Capture the cell that displays the provided text and extract its (X, Y) central coordinate. 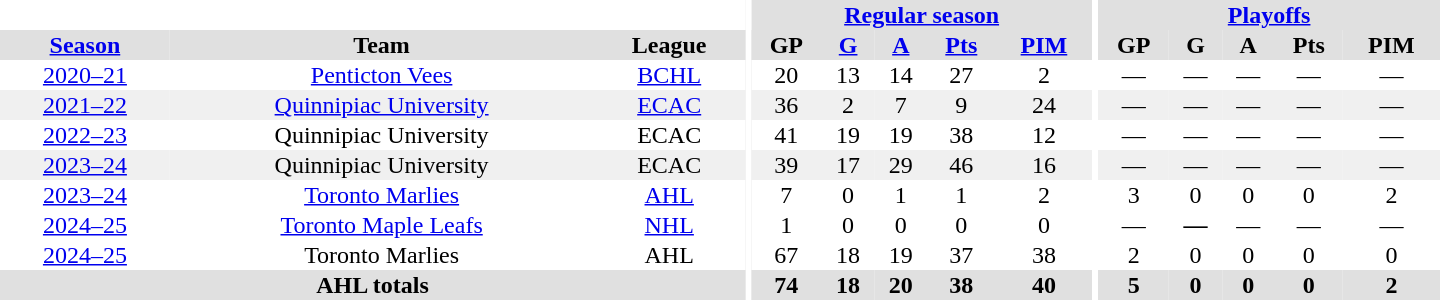
NHL (669, 225)
League (669, 45)
74 (786, 285)
37 (961, 255)
AHL totals (372, 285)
2021–22 (85, 105)
17 (848, 165)
2020–21 (85, 75)
13 (848, 75)
41 (786, 135)
67 (786, 255)
36 (786, 105)
39 (786, 165)
Playoffs (1269, 15)
9 (961, 105)
Toronto Maple Leafs (382, 225)
5 (1134, 285)
24 (1044, 105)
29 (900, 165)
27 (961, 75)
16 (1044, 165)
Regular season (922, 15)
BCHL (669, 75)
2022–23 (85, 135)
Penticton Vees (382, 75)
12 (1044, 135)
14 (900, 75)
Season (85, 45)
46 (961, 165)
3 (1134, 195)
Team (382, 45)
40 (1044, 285)
